Search for the cell housing the specified text and yield its (X, Y) center coordinate. 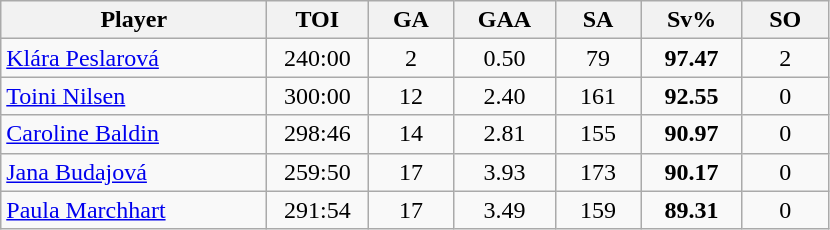
155 (598, 134)
14 (411, 134)
259:50 (318, 172)
90.17 (692, 172)
161 (598, 96)
Toini Nilsen (134, 96)
300:00 (318, 96)
12 (411, 96)
GAA (504, 20)
SO (785, 20)
79 (598, 58)
Caroline Baldin (134, 134)
3.49 (504, 210)
Jana Budajová (134, 172)
298:46 (318, 134)
90.97 (692, 134)
2.40 (504, 96)
240:00 (318, 58)
159 (598, 210)
Sv% (692, 20)
Klára Peslarová (134, 58)
GA (411, 20)
Player (134, 20)
0.50 (504, 58)
89.31 (692, 210)
3.93 (504, 172)
TOI (318, 20)
97.47 (692, 58)
2.81 (504, 134)
Paula Marchhart (134, 210)
291:54 (318, 210)
SA (598, 20)
173 (598, 172)
92.55 (692, 96)
